Identify which cell holds the provided text, then report its (x, y) central coordinate. 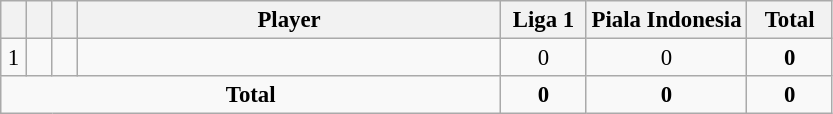
Player (290, 20)
Liga 1 (544, 20)
1 (14, 58)
Piala Indonesia (666, 20)
